Capture the cell that displays the provided text and extract its (X, Y) central coordinate. 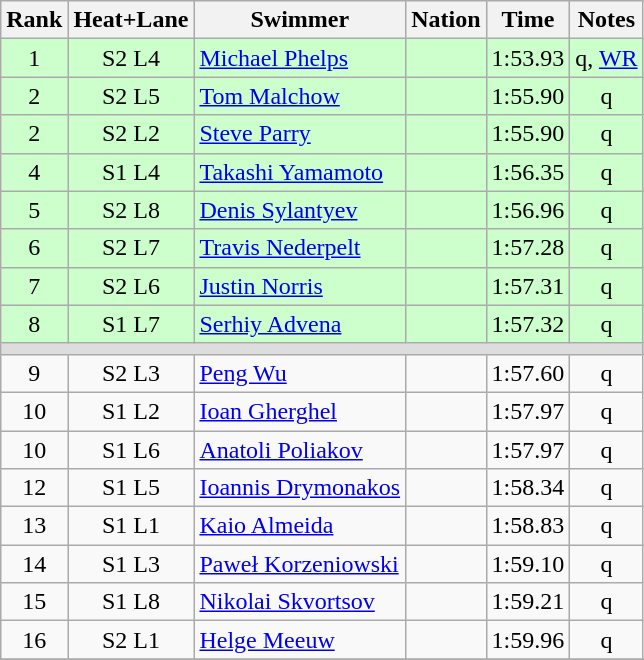
Heat+Lane (131, 20)
Rank (34, 20)
1:58.34 (528, 488)
6 (34, 248)
1:57.32 (528, 324)
14 (34, 564)
16 (34, 640)
Takashi Yamamoto (300, 172)
Michael Phelps (300, 58)
S2 L5 (131, 96)
1:59.10 (528, 564)
Time (528, 20)
Ioan Gherghel (300, 411)
8 (34, 324)
Kaio Almeida (300, 526)
Ioannis Drymonakos (300, 488)
S1 L5 (131, 488)
1:57.60 (528, 373)
12 (34, 488)
S2 L2 (131, 134)
S1 L1 (131, 526)
q, WR (606, 58)
S1 L8 (131, 602)
Helge Meeuw (300, 640)
1:53.93 (528, 58)
13 (34, 526)
S2 L1 (131, 640)
Swimmer (300, 20)
1:58.83 (528, 526)
S2 L4 (131, 58)
Nikolai Skvortsov (300, 602)
S1 L4 (131, 172)
Serhiy Advena (300, 324)
S2 L7 (131, 248)
S2 L3 (131, 373)
S1 L7 (131, 324)
Paweł Korzeniowski (300, 564)
Anatoli Poliakov (300, 449)
Steve Parry (300, 134)
7 (34, 286)
1:56.96 (528, 210)
S1 L3 (131, 564)
1 (34, 58)
Notes (606, 20)
Tom Malchow (300, 96)
Peng Wu (300, 373)
Travis Nederpelt (300, 248)
S2 L6 (131, 286)
Nation (446, 20)
15 (34, 602)
9 (34, 373)
1:57.31 (528, 286)
Justin Norris (300, 286)
4 (34, 172)
S1 L2 (131, 411)
S2 L8 (131, 210)
1:56.35 (528, 172)
Denis Sylantyev (300, 210)
S1 L6 (131, 449)
1:59.96 (528, 640)
5 (34, 210)
1:57.28 (528, 248)
1:59.21 (528, 602)
